Scan for the cell matching the given text and deliver its (x, y) coordinate at center. 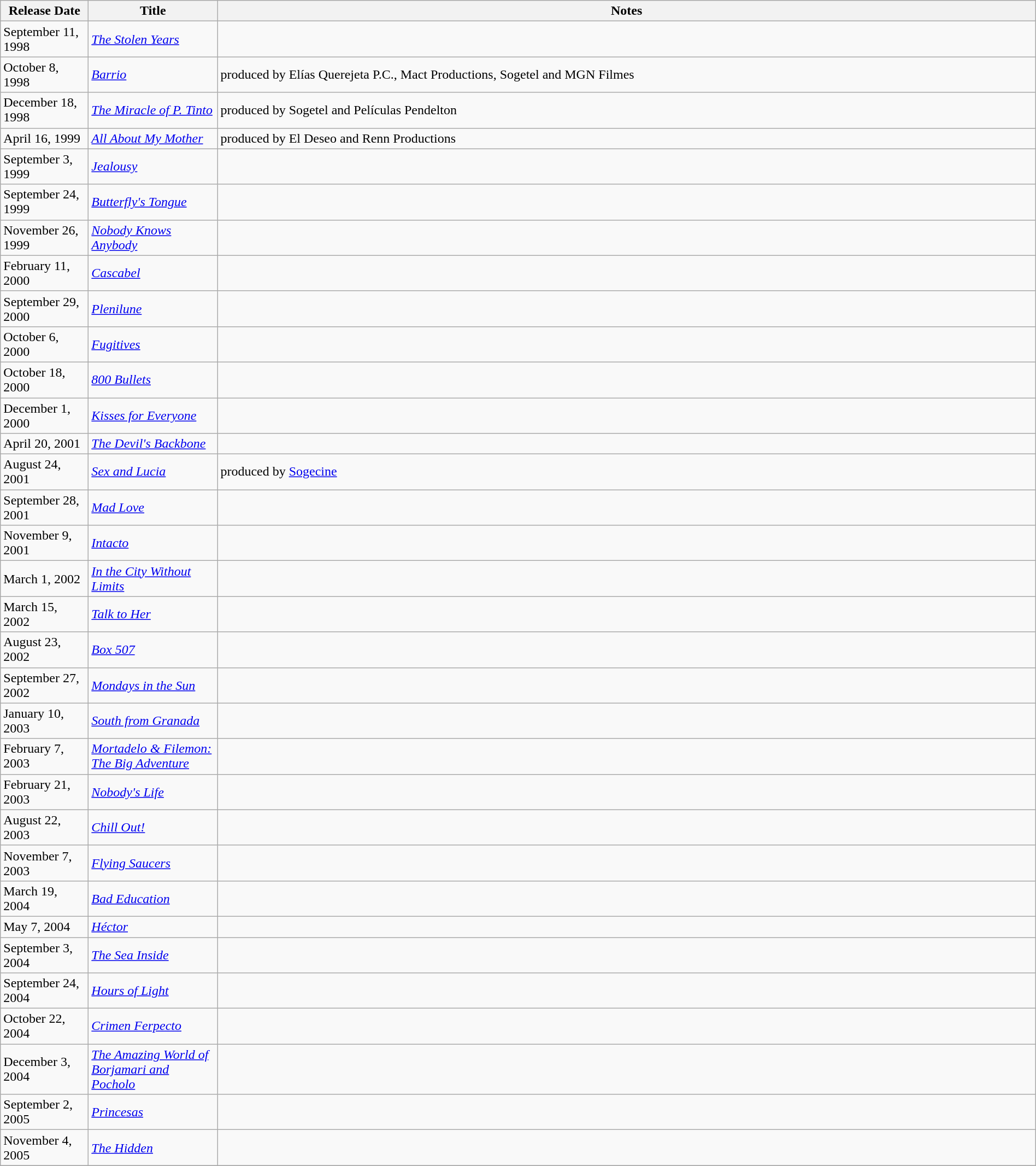
Flying Saucers (153, 863)
November 7, 2003 (45, 863)
September 29, 2000 (45, 308)
Crimen Ferpecto (153, 1027)
October 18, 2000 (45, 379)
May 7, 2004 (45, 927)
March 19, 2004 (45, 899)
September 3, 2004 (45, 954)
Jealousy (153, 166)
produced by Elías Querejeta P.C., Mact Productions, Sogetel and MGN Filmes (626, 74)
September 28, 2001 (45, 507)
Talk to Her (153, 614)
produced by Sogecine (626, 472)
Bad Education (153, 899)
October 6, 2000 (45, 344)
Nobody's Life (153, 792)
Fugitives (153, 344)
Butterfly's Tongue (153, 202)
Mortadelo & Filemon: The Big Adventure (153, 757)
Plenilune (153, 308)
September 27, 2002 (45, 685)
December 18, 1998 (45, 110)
Intacto (153, 543)
The Sea Inside (153, 954)
August 23, 2002 (45, 649)
The Hidden (153, 1148)
September 24, 1999 (45, 202)
Cascabel (153, 273)
produced by Sogetel and Películas Pendelton (626, 110)
August 22, 2003 (45, 828)
South from Granada (153, 720)
November 26, 1999 (45, 237)
Kisses for Everyone (153, 415)
Release Date (45, 11)
February 11, 2000 (45, 273)
January 10, 2003 (45, 720)
October 22, 2004 (45, 1027)
Mondays in the Sun (153, 685)
August 24, 2001 (45, 472)
March 1, 2002 (45, 578)
October 8, 1998 (45, 74)
Héctor (153, 927)
The Devil's Backbone (153, 444)
September 11, 1998 (45, 39)
The Amazing World of Borjamari and Pocholo (153, 1069)
Hours of Light (153, 991)
September 24, 2004 (45, 991)
December 3, 2004 (45, 1069)
March 15, 2002 (45, 614)
Chill Out! (153, 828)
All About My Mother (153, 138)
December 1, 2000 (45, 415)
September 3, 1999 (45, 166)
February 7, 2003 (45, 757)
Notes (626, 11)
Princesas (153, 1112)
800 Bullets (153, 379)
Sex and Lucia (153, 472)
November 4, 2005 (45, 1148)
produced by El Deseo and Renn Productions (626, 138)
In the City Without Limits (153, 578)
November 9, 2001 (45, 543)
Nobody Knows Anybody (153, 237)
Title (153, 11)
April 16, 1999 (45, 138)
The Miracle of P. Tinto (153, 110)
The Stolen Years (153, 39)
Box 507 (153, 649)
Mad Love (153, 507)
April 20, 2001 (45, 444)
Barrio (153, 74)
September 2, 2005 (45, 1112)
February 21, 2003 (45, 792)
